Find where the given text appears and provide that cell's center as [x, y] coordinate. 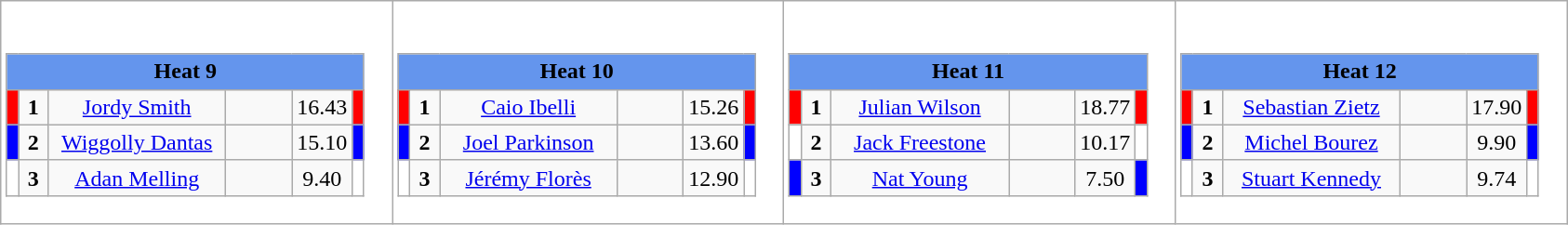
Heat 9 [185, 72]
12.90 [714, 178]
Heat 12 1 Sebastian Zietz 17.90 2 Michel Bourez 9.90 3 Stuart Kennedy 9.74 [1371, 112]
15.26 [714, 107]
Adan Melling [138, 178]
Heat 10 [577, 72]
17.90 [1497, 107]
9.40 [322, 178]
9.74 [1497, 178]
13.60 [714, 142]
Jordy Smith [138, 107]
Stuart Kennedy [1311, 178]
Heat 9 1 Jordy Smith 16.43 2 Wiggolly Dantas 15.10 3 Adan Melling 9.40 [197, 112]
Sebastian Zietz [1311, 107]
Julian Wilson [921, 107]
16.43 [322, 107]
Jack Freestone [921, 142]
Heat 10 1 Caio Ibelli 15.26 2 Joel Parkinson 13.60 3 Jérémy Florès 12.90 [588, 112]
9.90 [1497, 142]
Heat 11 [968, 72]
Joel Parkinson [528, 142]
18.77 [1105, 107]
Heat 11 1 Julian Wilson 18.77 2 Jack Freestone 10.17 3 Nat Young 7.50 [980, 112]
Caio Ibelli [528, 107]
10.17 [1105, 142]
Wiggolly Dantas [138, 142]
Nat Young [921, 178]
15.10 [322, 142]
Jérémy Florès [528, 178]
Heat 12 [1360, 72]
Michel Bourez [1311, 142]
7.50 [1105, 178]
